For the text-containing cell, return its midpoint in (X, Y) coordinate format. 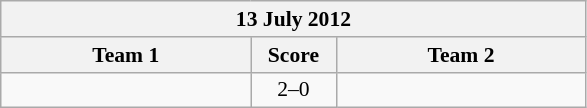
Team 2 (461, 55)
13 July 2012 (294, 19)
Score (294, 55)
2–0 (294, 90)
Team 1 (126, 55)
